Extract the [X, Y] coordinate from the center of the cell holding the provided text.  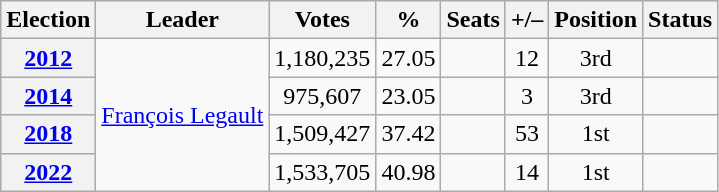
12 [526, 58]
2014 [48, 96]
2012 [48, 58]
% [408, 20]
Election [48, 20]
975,607 [322, 96]
Votes [322, 20]
Seats [473, 20]
1,509,427 [322, 134]
53 [526, 134]
Leader [182, 20]
40.98 [408, 172]
1,180,235 [322, 58]
François Legault [182, 115]
+/– [526, 20]
14 [526, 172]
37.42 [408, 134]
1,533,705 [322, 172]
23.05 [408, 96]
2022 [48, 172]
Position [596, 20]
2018 [48, 134]
Status [680, 20]
3 [526, 96]
27.05 [408, 58]
